Detect which cell encompasses the target text, then output its [x, y] center coordinate. 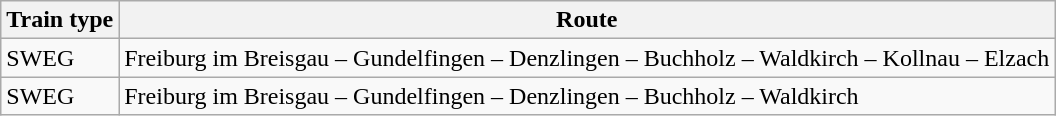
Freiburg im Breisgau – Gundelfingen – Denzlingen – Buchholz – Waldkirch [587, 96]
Freiburg im Breisgau – Gundelfingen – Denzlingen – Buchholz – Waldkirch – Kollnau – Elzach [587, 58]
Route [587, 20]
Train type [60, 20]
